Search for the cell housing the specified text and yield its [X, Y] center coordinate. 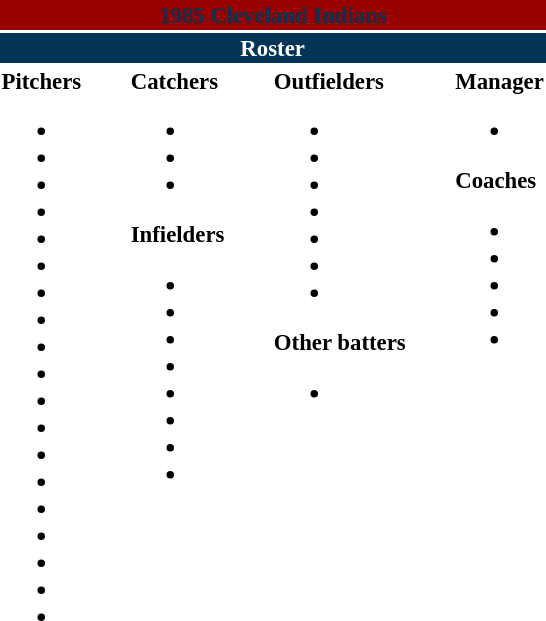
1985 Cleveland Indians [272, 15]
Roster [272, 48]
